Provide the (X, Y) coordinate of the cell's center where the given text is located.  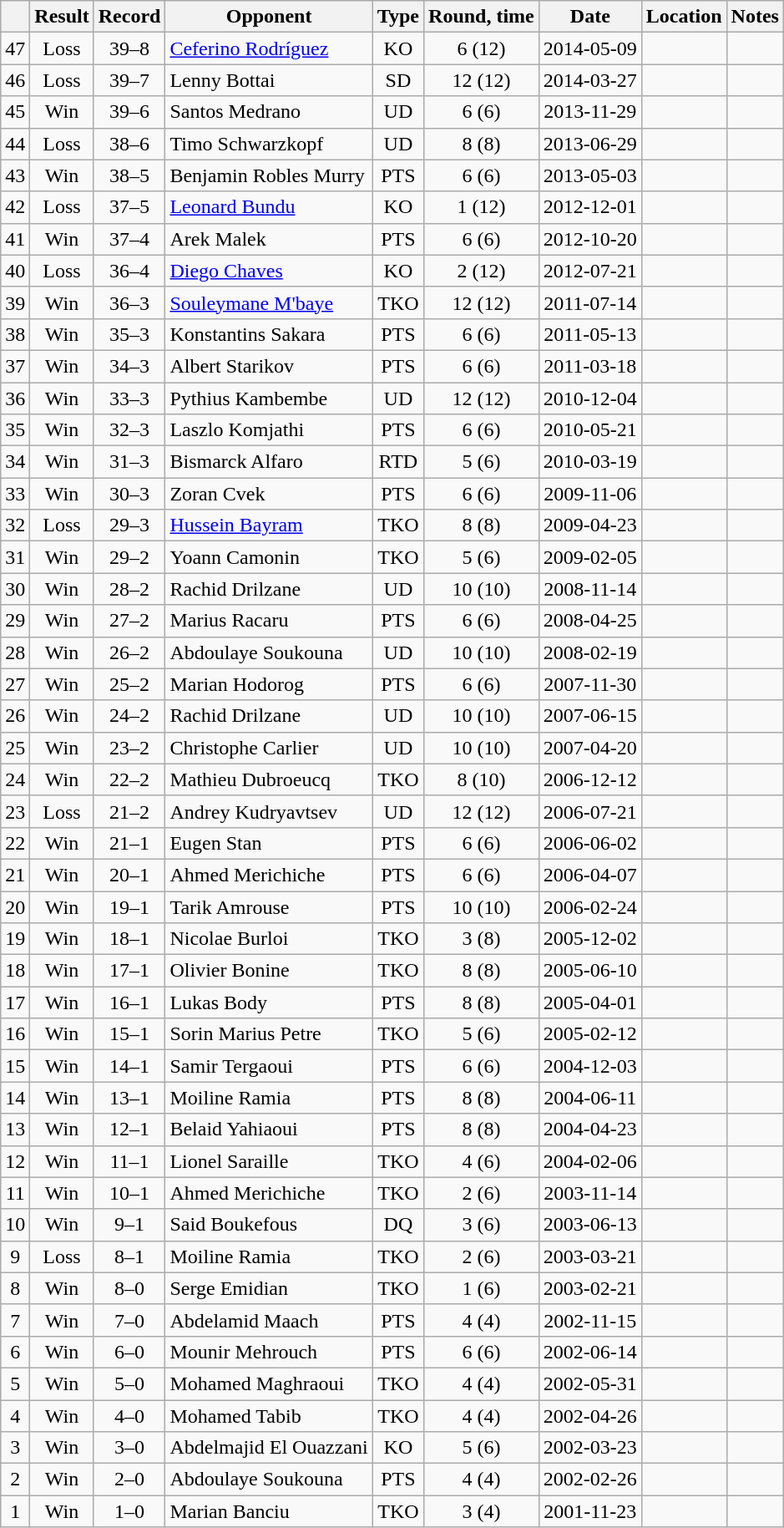
29–2 (129, 557)
Christophe Carlier (269, 748)
2006-07-21 (589, 811)
1 (6) (482, 1288)
30–3 (129, 494)
25–2 (129, 684)
2014-03-27 (589, 80)
2003-11-14 (589, 1193)
8 (15, 1288)
5–0 (129, 1383)
39–8 (129, 48)
Belaid Yahiaoui (269, 1130)
26 (15, 716)
40 (15, 271)
39–7 (129, 80)
2002-03-23 (589, 1448)
2005-06-10 (589, 971)
Marian Banciu (269, 1511)
2010-12-04 (589, 398)
39–6 (129, 112)
Zoran Cvek (269, 494)
18 (15, 971)
2002-11-15 (589, 1320)
21–1 (129, 843)
34–3 (129, 366)
Pythius Kambembe (269, 398)
Marius Racaru (269, 621)
23 (15, 811)
Samir Tergaoui (269, 1066)
Marian Hodorog (269, 684)
31–3 (129, 462)
2012-12-01 (589, 207)
24–2 (129, 716)
2013-06-29 (589, 144)
8–1 (129, 1256)
22–2 (129, 779)
Konstantins Sakara (269, 334)
15–1 (129, 1034)
2002-02-26 (589, 1480)
32 (15, 525)
4 (6) (482, 1161)
44 (15, 144)
6 (15, 1352)
Nicolae Burloi (269, 939)
Notes (755, 17)
29–3 (129, 525)
Result (62, 17)
36 (15, 398)
Lionel Saraille (269, 1161)
9 (15, 1256)
Albert Starikov (269, 366)
46 (15, 80)
2003-02-21 (589, 1288)
21 (15, 875)
2005-02-12 (589, 1034)
Timo Schwarzkopf (269, 144)
6–0 (129, 1352)
Leonard Bundu (269, 207)
10–1 (129, 1193)
42 (15, 207)
2009-04-23 (589, 525)
2 (15, 1480)
Mounir Mehrouch (269, 1352)
2012-10-20 (589, 239)
45 (15, 112)
2003-03-21 (589, 1256)
7–0 (129, 1320)
34 (15, 462)
Mohamed Tabib (269, 1416)
2007-06-15 (589, 716)
2004-04-23 (589, 1130)
38–5 (129, 175)
2012-07-21 (589, 271)
2009-11-06 (589, 494)
Lukas Body (269, 1003)
4–0 (129, 1416)
33–3 (129, 398)
2011-07-14 (589, 302)
2006-12-12 (589, 779)
22 (15, 843)
1 (15, 1511)
1–0 (129, 1511)
Said Boukefous (269, 1225)
12 (15, 1161)
Olivier Bonine (269, 971)
2010-05-21 (589, 430)
3 (8) (482, 939)
19 (15, 939)
6 (12) (482, 48)
20–1 (129, 875)
Round, time (482, 17)
10 (15, 1225)
26–2 (129, 652)
28 (15, 652)
SD (397, 80)
2005-12-02 (589, 939)
38–6 (129, 144)
2009-02-05 (589, 557)
13 (15, 1130)
25 (15, 748)
DQ (397, 1225)
28–2 (129, 589)
27–2 (129, 621)
38 (15, 334)
Diego Chaves (269, 271)
Abdelamid Maach (269, 1320)
Yoann Camonin (269, 557)
41 (15, 239)
7 (15, 1320)
Benjamin Robles Murry (269, 175)
23–2 (129, 748)
Tarik Amrouse (269, 906)
Souleymane M'baye (269, 302)
35–3 (129, 334)
8–0 (129, 1288)
Mohamed Maghraoui (269, 1383)
29 (15, 621)
4 (15, 1416)
Location (684, 17)
2006-06-02 (589, 843)
Andrey Kudryavtsev (269, 811)
20 (15, 906)
RTD (397, 462)
27 (15, 684)
2001-11-23 (589, 1511)
2 (12) (482, 271)
2004-02-06 (589, 1161)
37–5 (129, 207)
18–1 (129, 939)
2002-05-31 (589, 1383)
2003-06-13 (589, 1225)
13–1 (129, 1098)
3 (15, 1448)
32–3 (129, 430)
2011-05-13 (589, 334)
Ceferino Rodríguez (269, 48)
11 (15, 1193)
2006-04-07 (589, 875)
3 (6) (482, 1225)
Sorin Marius Petre (269, 1034)
2014-05-09 (589, 48)
5 (15, 1383)
1 (12) (482, 207)
14–1 (129, 1066)
2007-11-30 (589, 684)
17–1 (129, 971)
19–1 (129, 906)
Record (129, 17)
36–4 (129, 271)
Eugen Stan (269, 843)
2004-12-03 (589, 1066)
31 (15, 557)
2006-02-24 (589, 906)
3–0 (129, 1448)
Abdelmajid El Ouazzani (269, 1448)
Serge Emidian (269, 1288)
15 (15, 1066)
2008-04-25 (589, 621)
Arek Malek (269, 239)
33 (15, 494)
36–3 (129, 302)
Lenny Bottai (269, 80)
2004-06-11 (589, 1098)
30 (15, 589)
21–2 (129, 811)
37 (15, 366)
Bismarck Alfaro (269, 462)
2011-03-18 (589, 366)
39 (15, 302)
2–0 (129, 1480)
2013-05-03 (589, 175)
9–1 (129, 1225)
Santos Medrano (269, 112)
14 (15, 1098)
Hussein Bayram (269, 525)
2010-03-19 (589, 462)
47 (15, 48)
Date (589, 17)
2008-02-19 (589, 652)
17 (15, 1003)
11–1 (129, 1161)
8 (10) (482, 779)
37–4 (129, 239)
16 (15, 1034)
2013-11-29 (589, 112)
35 (15, 430)
2007-04-20 (589, 748)
2008-11-14 (589, 589)
2002-06-14 (589, 1352)
Opponent (269, 17)
16–1 (129, 1003)
24 (15, 779)
12–1 (129, 1130)
Mathieu Dubroeucq (269, 779)
2005-04-01 (589, 1003)
Type (397, 17)
43 (15, 175)
3 (4) (482, 1511)
Laszlo Komjathi (269, 430)
2002-04-26 (589, 1416)
